Return (x, y) of the center of cell containing provided text 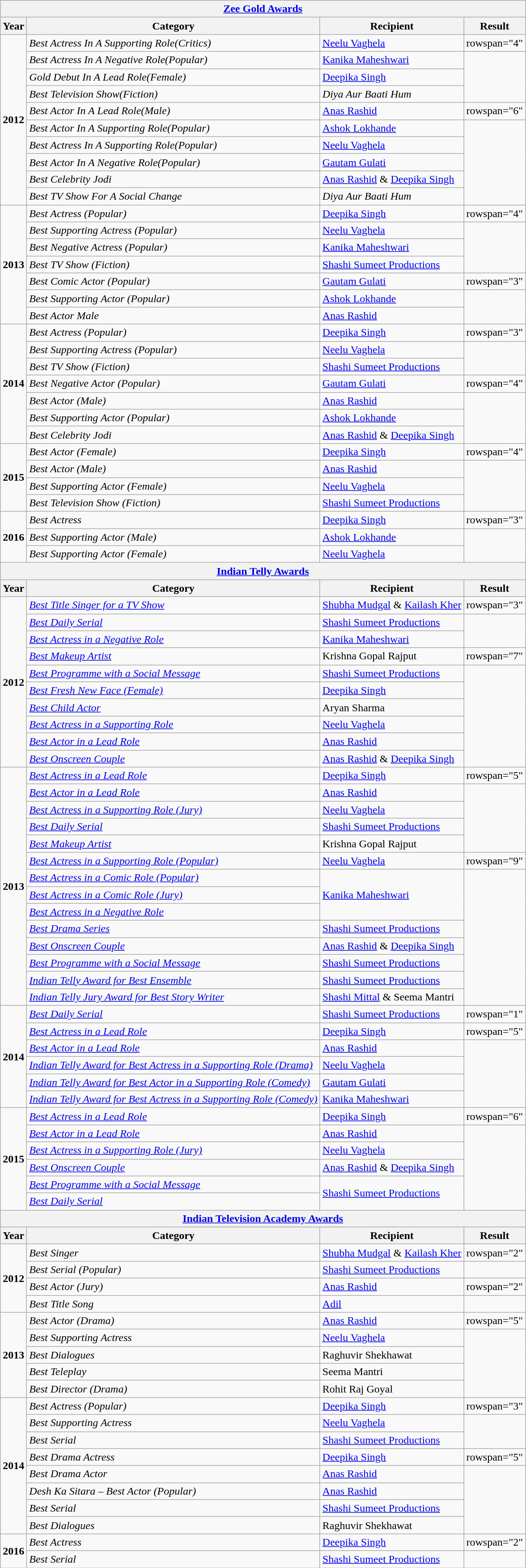
Best Actor (Female) (174, 452)
Best Negative Actress (Popular) (174, 248)
Best Drama Actor (174, 1474)
Desh Ka Sitara – Best Actor (Popular) (174, 1491)
Best Actress in a Supporting Role (174, 724)
Adil (392, 1304)
Best TV Show For A Social Change (174, 196)
Best Actress in a Comic Role (Jury) (174, 895)
Best Actress In A Negative Role(Popular) (174, 60)
Best Negative Actor (Popular) (174, 384)
Best Actress in a Comic Role (Popular) (174, 878)
Best Title Song (174, 1304)
Best Supporting Actor (Male) (174, 537)
Best Actor Male (174, 316)
Best Drama Series (174, 929)
Best Actress in a Supporting Role (Popular) (174, 861)
Best Drama Actress (174, 1457)
Indian Telly Award for Best Actress in a Supporting Role (Drama) (174, 1065)
Best Teleplay (174, 1372)
Seema Mantri (392, 1372)
Best Actor In A Supporting Role(Popular) (174, 128)
Best Title Singer for a TV Show (174, 605)
Best Actor In A Negative Role(Popular) (174, 162)
Best Child Actor (174, 707)
Shashi Mittal & Seema Mantri (392, 997)
rowspan="7" (495, 656)
Indian Telly Jury Award for Best Story Writer (174, 997)
Best Director (Drama) (174, 1389)
Aryan Sharma (392, 707)
Best Actor In A Lead Role(Male) (174, 111)
Best Comic Actor (Popular) (174, 282)
Best Singer (174, 1252)
Best Fresh New Face (Female) (174, 690)
Indian Telly Award for Best Ensemble (174, 980)
Best Actor (Drama) (174, 1321)
Best Television Show(Fiction) (174, 94)
Gold Debut In A Lead Role(Female) (174, 77)
Best Serial (Popular) (174, 1269)
Indian Telly Award for Best Actress in a Supporting Role (Comedy) (174, 1099)
Indian Telly Award for Best Actor in a Supporting Role (Comedy) (174, 1082)
Indian Television Academy Awards (263, 1218)
Rohit Raj Goyal (392, 1389)
rowspan="1" (495, 1014)
Best Actress In A Supporting Role(Popular) (174, 145)
rowspan="9" (495, 861)
Best Television Show (Fiction) (174, 503)
Zee Gold Awards (263, 9)
Best Actress In A Supporting Role(Critics) (174, 43)
Best Actor (Jury) (174, 1286)
Indian Telly Awards (263, 571)
